Capture the cell that displays the provided text and extract its (x, y) central coordinate. 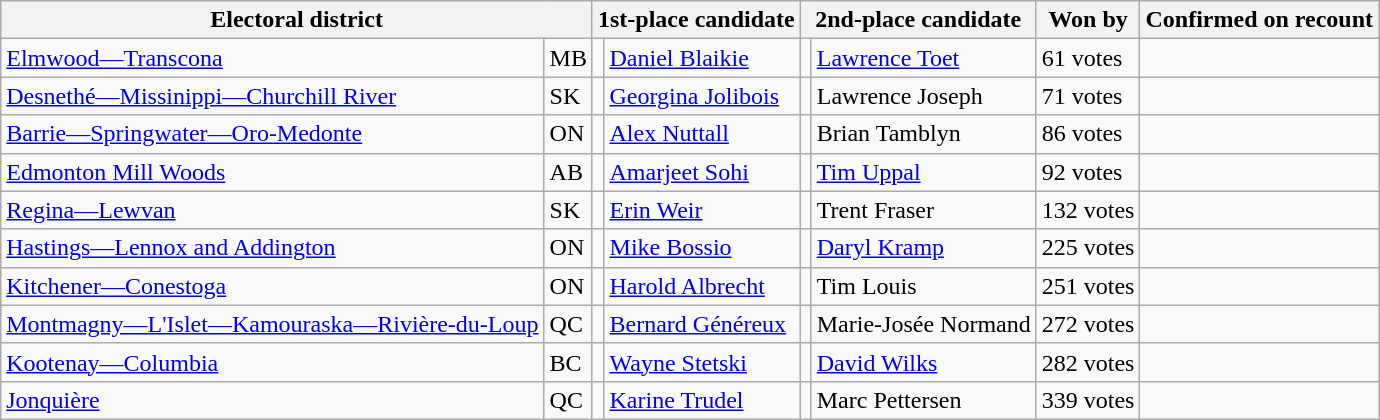
Trent Fraser (924, 210)
Electoral district (297, 20)
MB (568, 58)
Amarjeet Sohi (702, 172)
Regina—Lewvan (272, 210)
Lawrence Joseph (924, 96)
Erin Weir (702, 210)
Tim Louis (924, 286)
Kitchener—Conestoga (272, 286)
272 votes (1088, 324)
Marie-Josée Normand (924, 324)
132 votes (1088, 210)
Daniel Blaikie (702, 58)
Brian Tamblyn (924, 134)
Won by (1088, 20)
282 votes (1088, 362)
225 votes (1088, 248)
61 votes (1088, 58)
Confirmed on recount (1260, 20)
Karine Trudel (702, 400)
Edmonton Mill Woods (272, 172)
Desnethé—Missinippi—Churchill River (272, 96)
Marc Pettersen (924, 400)
BC (568, 362)
Montmagny—L'Islet—Kamouraska—Rivière-du-Loup (272, 324)
AB (568, 172)
1st-place candidate (696, 20)
2nd-place candidate (918, 20)
Bernard Généreux (702, 324)
Alex Nuttall (702, 134)
Mike Bossio (702, 248)
Harold Albrecht (702, 286)
Wayne Stetski (702, 362)
Hastings—Lennox and Addington (272, 248)
339 votes (1088, 400)
Georgina Jolibois (702, 96)
Tim Uppal (924, 172)
251 votes (1088, 286)
Daryl Kramp (924, 248)
86 votes (1088, 134)
Elmwood—Transcona (272, 58)
Barrie—Springwater—Oro-Medonte (272, 134)
71 votes (1088, 96)
Lawrence Toet (924, 58)
Kootenay—Columbia (272, 362)
David Wilks (924, 362)
Jonquière (272, 400)
92 votes (1088, 172)
